Identify which cell holds the provided text, then report its [X, Y] central coordinate. 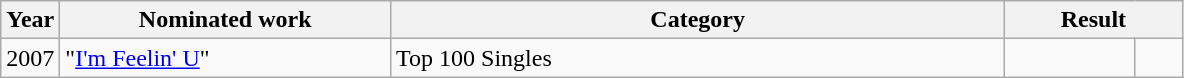
"I'm Feelin' U" [226, 58]
Top 100 Singles [698, 58]
Nominated work [226, 20]
Category [698, 20]
2007 [30, 58]
Result [1094, 20]
Year [30, 20]
